Return the [X, Y] coordinate for the center point of the cell that contains the specified text.  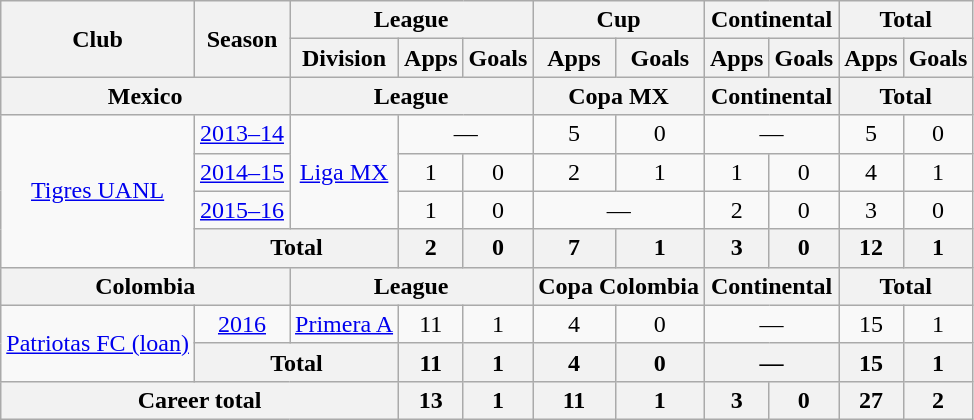
12 [871, 248]
2016 [242, 324]
Patriotas FC (loan) [98, 343]
2015–16 [242, 210]
Liga MX [344, 172]
Career total [200, 400]
13 [431, 400]
Copa Colombia [619, 286]
2013–14 [242, 134]
Cup [619, 20]
Mexico [146, 96]
Club [98, 39]
Tigres UANL [98, 191]
7 [574, 248]
Colombia [146, 286]
Division [344, 58]
Copa MX [619, 96]
Season [242, 39]
2014–15 [242, 172]
Primera A [344, 324]
27 [871, 400]
